Extract the [X, Y] coordinate from the center of the cell holding the provided text.  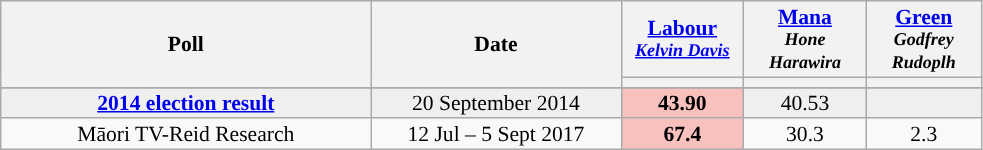
Poll [186, 44]
20 September 2014 [496, 102]
43.90 [682, 102]
ManaHone Harawira [806, 39]
40.53 [806, 102]
LabourKelvin Davis [682, 39]
GreenGodfrey Rudoplh [924, 39]
67.4 [682, 134]
2014 election result [186, 102]
Date [496, 44]
2.3 [924, 134]
Māori TV-Reid Research [186, 134]
30.3 [806, 134]
12 Jul – 5 Sept 2017 [496, 134]
